Return [X, Y] of the center of cell containing provided text 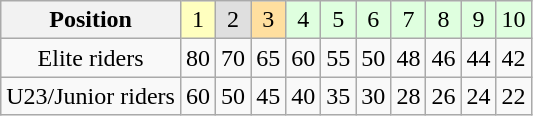
1 [198, 20]
26 [444, 96]
65 [268, 58]
24 [478, 96]
40 [304, 96]
42 [514, 58]
2 [234, 20]
35 [338, 96]
U23/Junior riders [91, 96]
Elite riders [91, 58]
22 [514, 96]
3 [268, 20]
30 [374, 96]
10 [514, 20]
45 [268, 96]
46 [444, 58]
9 [478, 20]
55 [338, 58]
Position [91, 20]
5 [338, 20]
8 [444, 20]
70 [234, 58]
28 [408, 96]
80 [198, 58]
4 [304, 20]
44 [478, 58]
6 [374, 20]
48 [408, 58]
7 [408, 20]
